Output the [X, Y] coordinate of the center of the cell containing the given text.  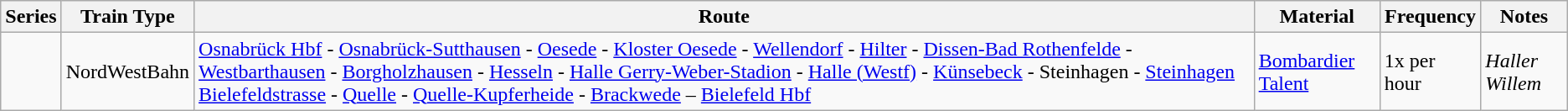
Material [1317, 17]
Train Type [127, 17]
Haller Willem [1524, 71]
Bombardier Talent [1317, 71]
Frequency [1431, 17]
Series [31, 17]
Route [725, 17]
NordWestBahn [127, 71]
1x per hour [1431, 71]
Notes [1524, 17]
